Search for the cell housing the specified text and yield its [X, Y] center coordinate. 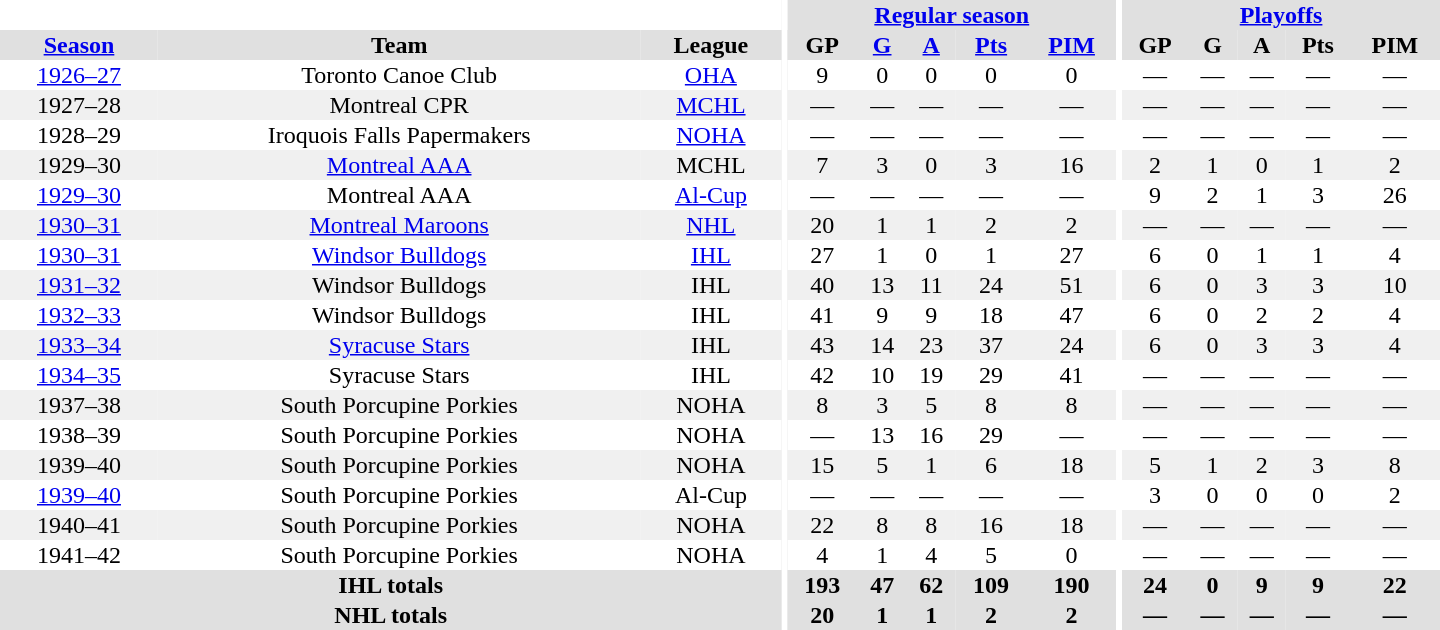
1934–35 [79, 375]
Iroquois Falls Papermakers [399, 135]
62 [932, 585]
1926–27 [79, 75]
League [710, 45]
42 [822, 375]
109 [992, 585]
26 [1395, 195]
NHL [710, 225]
OHA [710, 75]
193 [822, 585]
Playoffs [1281, 15]
14 [882, 345]
190 [1072, 585]
1938–39 [79, 435]
1937–38 [79, 405]
11 [932, 285]
1941–42 [79, 555]
1928–29 [79, 135]
Montreal CPR [399, 105]
1940–41 [79, 525]
Toronto Canoe Club [399, 75]
Team [399, 45]
1932–33 [79, 315]
Montreal Maroons [399, 225]
NHL totals [390, 615]
51 [1072, 285]
7 [822, 165]
37 [992, 345]
Regular season [952, 15]
1933–34 [79, 345]
Season [79, 45]
43 [822, 345]
23 [932, 345]
15 [822, 465]
1927–28 [79, 105]
40 [822, 285]
1931–32 [79, 285]
IHL totals [390, 585]
19 [932, 375]
